Capture the cell that displays the provided text and extract its (X, Y) central coordinate. 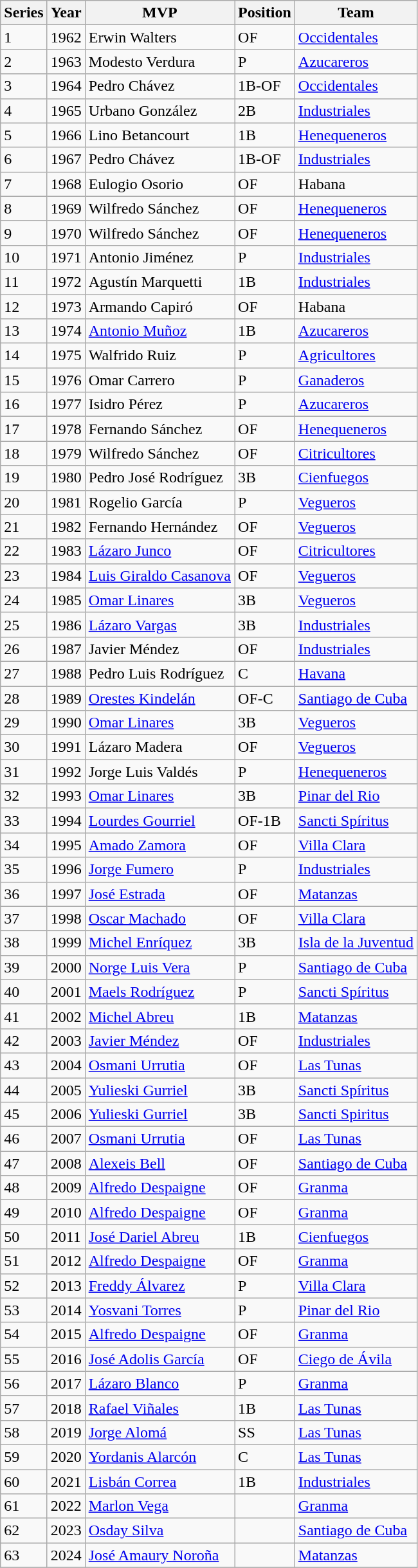
Series (24, 13)
1976 (66, 380)
1966 (66, 135)
34 (24, 845)
42 (24, 1041)
Omar Carrero (159, 380)
Luis Giraldo Casanova (159, 576)
43 (24, 1065)
2017 (66, 1383)
62 (24, 1531)
OF-C (265, 698)
Team (356, 13)
35 (24, 870)
2009 (66, 1188)
Orestes Kindelán (159, 698)
56 (24, 1383)
1991 (66, 747)
31 (24, 772)
1975 (66, 356)
29 (24, 723)
1989 (66, 698)
1984 (66, 576)
2008 (66, 1163)
Lino Betancourt (159, 135)
Modesto Verdura (159, 62)
47 (24, 1163)
OF-1B (265, 821)
3 (24, 86)
21 (24, 527)
57 (24, 1408)
53 (24, 1310)
15 (24, 380)
2001 (66, 992)
1962 (66, 37)
49 (24, 1212)
Lázaro Vargas (159, 624)
Fernando Sánchez (159, 429)
Lisbán Correa (159, 1481)
6 (24, 160)
55 (24, 1359)
Oscar Machado (159, 918)
Jorge Luis Valdés (159, 772)
Osday Silva (159, 1531)
16 (24, 405)
14 (24, 356)
Lázaro Madera (159, 747)
Marlon Vega (159, 1506)
1997 (66, 894)
1987 (66, 649)
1 (24, 37)
19 (24, 478)
11 (24, 282)
38 (24, 943)
7 (24, 184)
2007 (66, 1139)
1982 (66, 527)
22 (24, 551)
1979 (66, 453)
2005 (66, 1090)
45 (24, 1115)
32 (24, 796)
9 (24, 233)
Havana (356, 673)
30 (24, 747)
2014 (66, 1310)
1973 (66, 307)
5 (24, 135)
18 (24, 453)
Eulogio Osorio (159, 184)
1985 (66, 600)
44 (24, 1090)
Maels Rodríguez (159, 992)
41 (24, 1016)
Armando Capiró (159, 307)
50 (24, 1237)
20 (24, 502)
José Amaury Noroña (159, 1555)
Isidro Pérez (159, 405)
1993 (66, 796)
Agustín Marquetti (159, 282)
José Dariel Abreu (159, 1237)
José Estrada (159, 894)
1971 (66, 257)
23 (24, 576)
2016 (66, 1359)
48 (24, 1188)
Yosvani Torres (159, 1310)
59 (24, 1457)
1977 (66, 405)
28 (24, 698)
2003 (66, 1041)
Ciego de Ávila (356, 1359)
Isla de la Juventud (356, 943)
2022 (66, 1506)
1968 (66, 184)
Antonio Muñoz (159, 331)
1972 (66, 282)
Year (66, 13)
12 (24, 307)
13 (24, 331)
37 (24, 918)
Michel Abreu (159, 1016)
Alexeis Bell (159, 1163)
SS (265, 1432)
Position (265, 13)
Antonio Jiménez (159, 257)
2018 (66, 1408)
Ganaderos (356, 380)
2013 (66, 1286)
1980 (66, 478)
Rafael Viñales (159, 1408)
2 (24, 62)
25 (24, 624)
2024 (66, 1555)
27 (24, 673)
Pedro Luis Rodríguez (159, 673)
2006 (66, 1115)
61 (24, 1506)
52 (24, 1286)
2012 (66, 1261)
2011 (66, 1237)
2010 (66, 1212)
MVP (159, 13)
José Adolis García (159, 1359)
Lázaro Blanco (159, 1383)
Fernando Hernández (159, 527)
2021 (66, 1481)
1978 (66, 429)
Sancti Spiritus (356, 1115)
2015 (66, 1335)
39 (24, 967)
1970 (66, 233)
Lázaro Junco (159, 551)
1996 (66, 870)
1990 (66, 723)
40 (24, 992)
26 (24, 649)
1992 (66, 772)
51 (24, 1261)
1986 (66, 624)
Lourdes Gourriel (159, 821)
2000 (66, 967)
4 (24, 111)
Walfrido Ruiz (159, 356)
1969 (66, 208)
58 (24, 1432)
2004 (66, 1065)
2020 (66, 1457)
Erwin Walters (159, 37)
Agricultores (356, 356)
54 (24, 1335)
1967 (66, 160)
33 (24, 821)
1988 (66, 673)
Jorge Alomá (159, 1432)
10 (24, 257)
2023 (66, 1531)
1974 (66, 331)
1994 (66, 821)
Yordanis Alarcón (159, 1457)
63 (24, 1555)
1981 (66, 502)
17 (24, 429)
24 (24, 600)
2002 (66, 1016)
Norge Luis Vera (159, 967)
1999 (66, 943)
36 (24, 894)
2B (265, 111)
1965 (66, 111)
Freddy Álvarez (159, 1286)
8 (24, 208)
1983 (66, 551)
2019 (66, 1432)
Michel Enríquez (159, 943)
46 (24, 1139)
60 (24, 1481)
1998 (66, 918)
Pedro José Rodríguez (159, 478)
1963 (66, 62)
Amado Zamora (159, 845)
1964 (66, 86)
Rogelio García (159, 502)
1995 (66, 845)
Urbano González (159, 111)
Jorge Fumero (159, 870)
